Return the (X, Y) coordinate for the center point of the cell that contains the specified text.  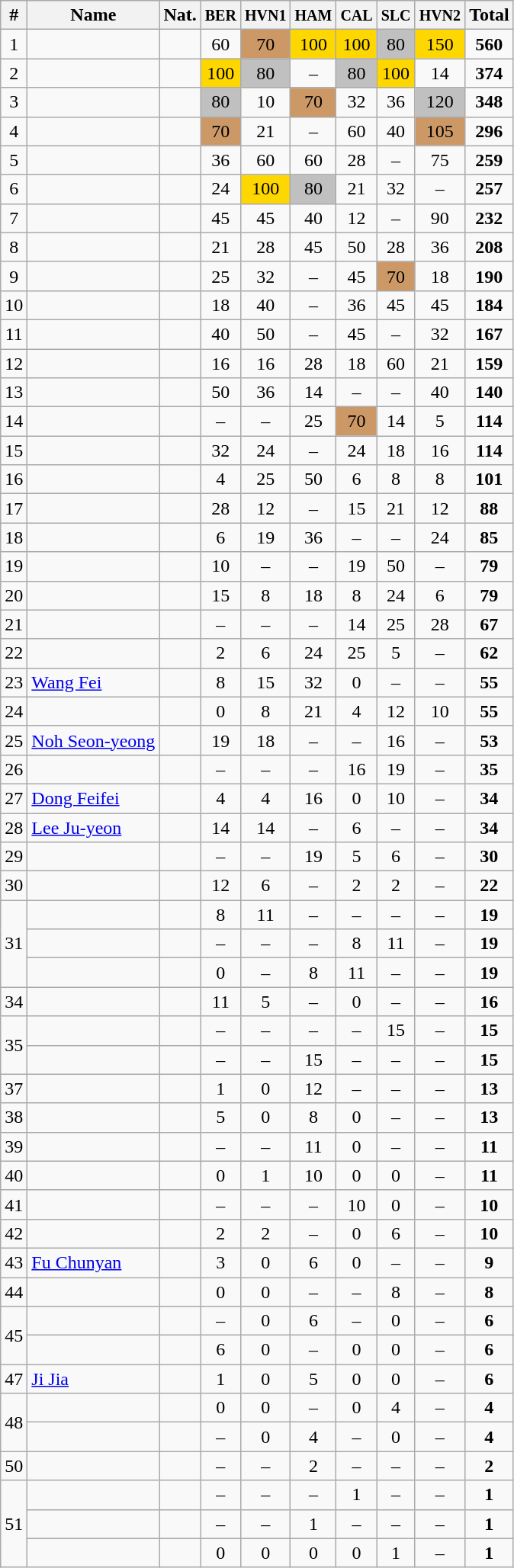
Fu Chunyan (93, 1262)
HVN1 (265, 15)
88 (490, 508)
120 (440, 102)
29 (14, 857)
HAM (313, 15)
Nat. (180, 15)
184 (490, 305)
7 (14, 218)
67 (490, 624)
105 (440, 131)
Wang Fei (93, 682)
51 (14, 1524)
159 (490, 364)
20 (14, 595)
348 (490, 102)
SLC (396, 15)
37 (14, 1089)
47 (14, 1379)
90 (440, 218)
259 (490, 160)
53 (490, 740)
26 (14, 769)
296 (490, 131)
374 (490, 73)
Name (93, 15)
232 (490, 218)
23 (14, 682)
Ji Jia (93, 1379)
Total (490, 15)
167 (490, 334)
31 (14, 944)
39 (14, 1146)
560 (490, 44)
# (14, 15)
208 (490, 247)
38 (14, 1117)
17 (14, 508)
48 (14, 1422)
44 (14, 1292)
101 (490, 479)
Dong Feifei (93, 798)
41 (14, 1204)
190 (490, 276)
27 (14, 798)
257 (490, 189)
CAL (357, 15)
Noh Seon-yeong (93, 740)
150 (440, 44)
62 (490, 653)
HVN2 (440, 15)
140 (490, 393)
42 (14, 1233)
85 (490, 537)
Lee Ju-yeon (93, 827)
43 (14, 1262)
BER (220, 15)
75 (440, 160)
